Determine the (x, y) coordinate at the center of the cell enclosing the given text.  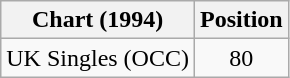
Position (241, 20)
80 (241, 58)
Chart (1994) (98, 20)
UK Singles (OCC) (98, 58)
